Pinpoint the cell where the given text exists, returning its [x, y] midpoint coordinate. 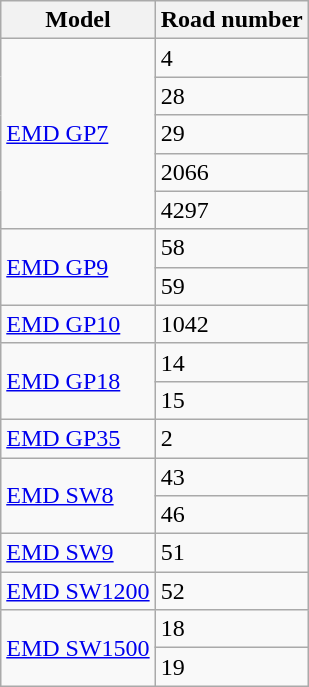
EMD GP10 [78, 324]
59 [232, 286]
1042 [232, 324]
29 [232, 134]
14 [232, 362]
EMD SW9 [78, 553]
2 [232, 438]
58 [232, 248]
EMD GP7 [78, 134]
EMD GP35 [78, 438]
2066 [232, 172]
43 [232, 477]
52 [232, 591]
EMD SW1200 [78, 591]
Model [78, 20]
EMD SW8 [78, 496]
4297 [232, 210]
46 [232, 515]
28 [232, 96]
15 [232, 400]
4 [232, 58]
Road number [232, 20]
19 [232, 667]
51 [232, 553]
EMD GP18 [78, 381]
EMD SW1500 [78, 648]
18 [232, 629]
EMD GP9 [78, 267]
